Search for the cell housing the specified text and yield its [X, Y] center coordinate. 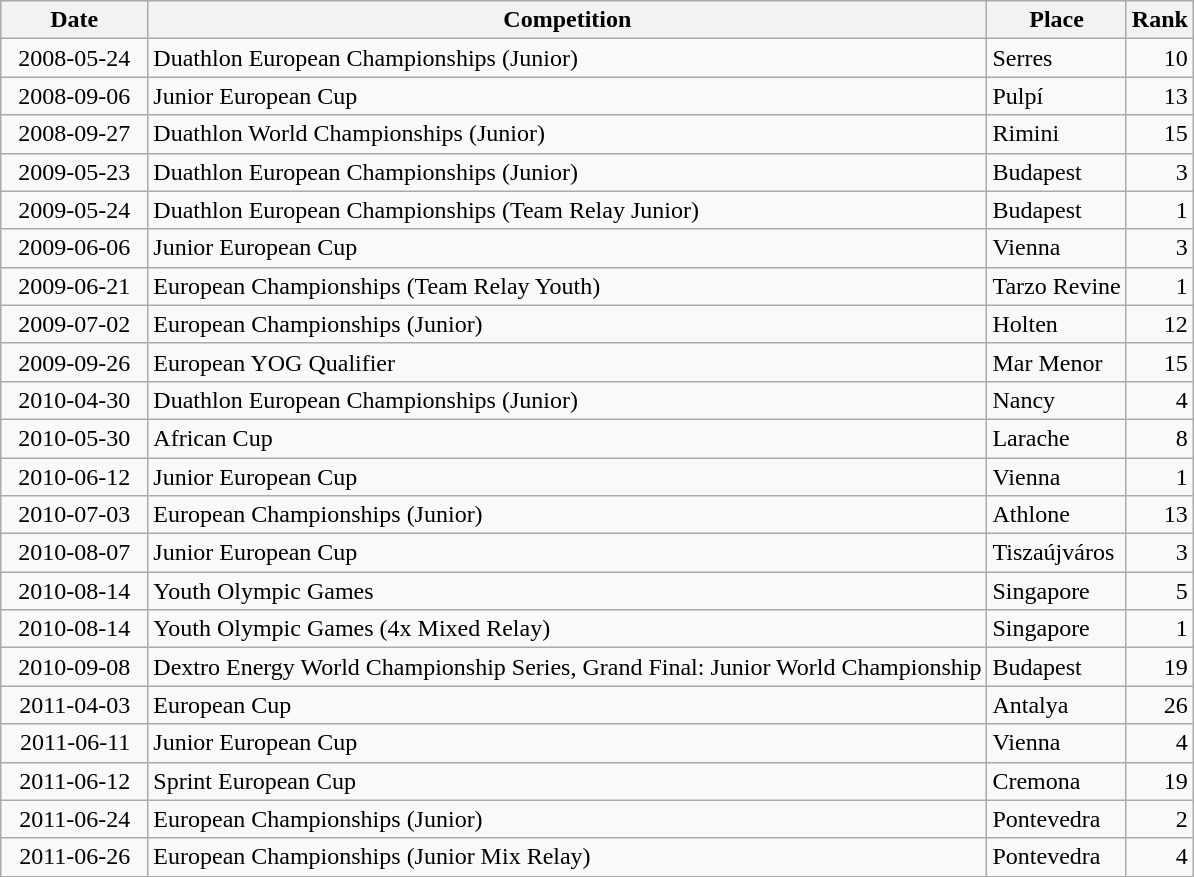
26 [1160, 705]
Serres [1056, 58]
Date [74, 20]
Tiszaújváros [1056, 553]
Youth Olympic Games [568, 591]
2009-06-06 [74, 248]
European YOG Qualifier [568, 362]
2008-09-06 [74, 96]
2009-05-24 [74, 210]
Youth Olympic Games (4x Mixed Relay) [568, 629]
2009-05-23 [74, 172]
Sprint European Cup [568, 781]
2009-09-26 [74, 362]
European Cup [568, 705]
Cremona [1056, 781]
10 [1160, 58]
8 [1160, 438]
2010-04-30 [74, 400]
African Cup [568, 438]
Pulpí [1056, 96]
Rimini [1056, 134]
2010-05-30 [74, 438]
Athlone [1056, 515]
2011-06-26 [74, 857]
Tarzo Revine [1056, 286]
2011-06-24 [74, 819]
Dextro Energy World Championship Series, Grand Final: Junior World Championship [568, 667]
2011-04-03 [74, 705]
Larache [1056, 438]
2008-09-27 [74, 134]
12 [1160, 324]
2008-05-24 [74, 58]
2009-07-02 [74, 324]
Duathlon World Championships (Junior) [568, 134]
2011-06-11 [74, 743]
Competition [568, 20]
2 [1160, 819]
2010-08-07 [74, 553]
Duathlon European Championships (Team Relay Junior) [568, 210]
Antalya [1056, 705]
Holten [1056, 324]
European Championships (Team Relay Youth) [568, 286]
2010-09-08 [74, 667]
5 [1160, 591]
2009-06-21 [74, 286]
Mar Menor [1056, 362]
Rank [1160, 20]
Place [1056, 20]
2011-06-12 [74, 781]
2010-07-03 [74, 515]
Nancy [1056, 400]
2010-06-12 [74, 477]
European Championships (Junior Mix Relay) [568, 857]
